Search for the cell housing the specified text and yield its [x, y] center coordinate. 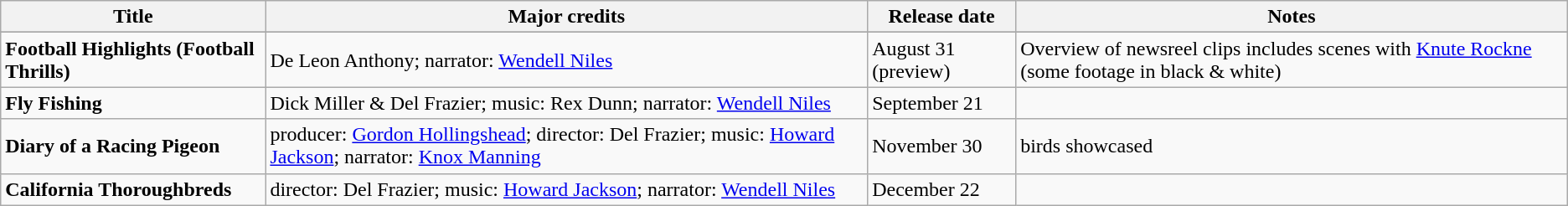
producer: Gordon Hollingshead; director: Del Frazier; music: Howard Jackson; narrator: Knox Manning [566, 146]
September 21 [941, 103]
Football Highlights (Football Thrills) [133, 60]
December 22 [941, 189]
Overview of newsreel clips includes scenes with Knute Rockne (some footage in black & white) [1292, 60]
Diary of a Racing Pigeon [133, 146]
Notes [1292, 17]
Major credits [566, 17]
Fly Fishing [133, 103]
August 31 (preview) [941, 60]
November 30 [941, 146]
Title [133, 17]
De Leon Anthony; narrator: Wendell Niles [566, 60]
Release date [941, 17]
birds showcased [1292, 146]
director: Del Frazier; music: Howard Jackson; narrator: Wendell Niles [566, 189]
California Thoroughbreds [133, 189]
Dick Miller & Del Frazier; music: Rex Dunn; narrator: Wendell Niles [566, 103]
